Return (X, Y) of the center of cell containing provided text 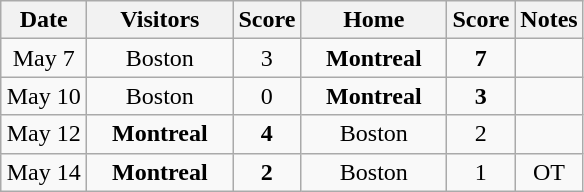
Visitors (160, 20)
1 (481, 172)
Notes (549, 20)
0 (267, 96)
Home (374, 20)
May 10 (44, 96)
OT (549, 172)
May 12 (44, 134)
7 (481, 58)
May 14 (44, 172)
4 (267, 134)
Date (44, 20)
May 7 (44, 58)
